Identify which cell holds the provided text, then report its [x, y] central coordinate. 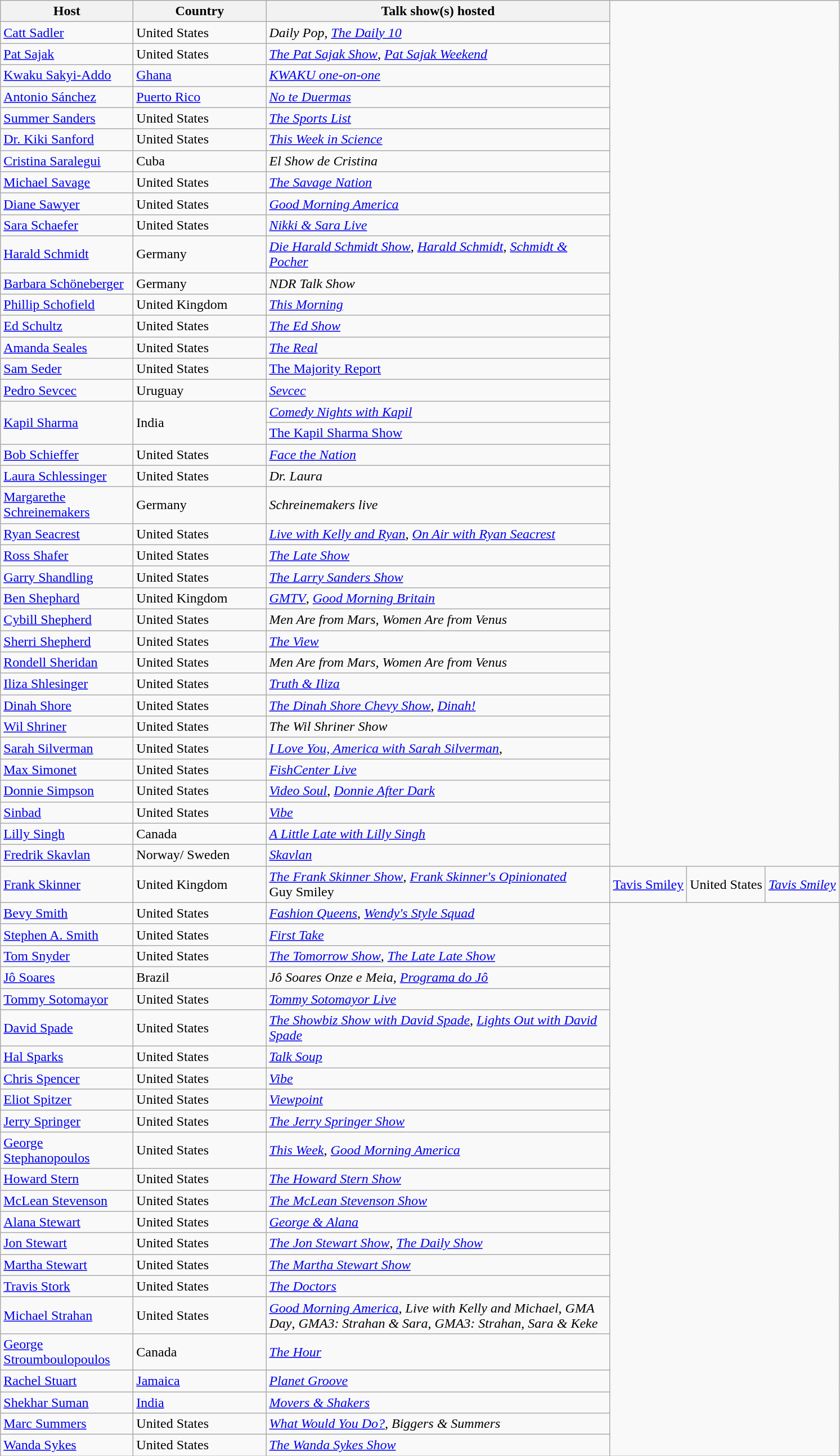
Pat Sajak [67, 54]
Planet Groove [438, 1381]
GMTV, Good Morning Britain [438, 598]
Jerry Springer [67, 1121]
The Howard Stern Show [438, 1179]
Martha Stewart [67, 1265]
Sinbad [67, 812]
Michael Savage [67, 182]
First Take [438, 934]
Donnie Simpson [67, 791]
KWAKU one-on-one [438, 75]
Talk show(s) hosted [438, 11]
Ryan Seacrest [67, 534]
Kwaku Sakyi-Addo [67, 75]
The McLean Stevenson Show [438, 1201]
Schreinemakers live [438, 505]
Garry Shandling [67, 577]
Jô Soares Onze e Meia, Programa do Jô [438, 977]
The Wil Shriner Show [438, 727]
Wil Shriner [67, 727]
Ben Shephard [67, 598]
The Hour [438, 1351]
Wanda Sykes [67, 1445]
Video Soul, Donnie After Dark [438, 791]
Margarethe Schreinemakers [67, 505]
This Morning [438, 305]
The Ed Show [438, 326]
Dinah Shore [67, 705]
Die Harald Schmidt Show, Harald Schmidt, Schmidt & Pocher [438, 254]
No te Duermas [438, 97]
Max Simonet [67, 770]
Cuba [200, 161]
Puerto Rico [200, 97]
Harald Schmidt [67, 254]
The Late Show [438, 555]
Ghana [200, 75]
Tommy Sotomayor Live [438, 999]
Talk Soup [438, 1057]
Bevy Smith [67, 913]
George & Alana [438, 1222]
This Week in Science [438, 140]
Antonio Sánchez [67, 97]
Rachel Stuart [67, 1381]
Sara Schaefer [67, 225]
FishCenter Live [438, 770]
Nikki & Sara Live [438, 225]
Kapil Sharma [67, 423]
McLean Stevenson [67, 1201]
Sevcec [438, 390]
Movers & Shakers [438, 1403]
Shekhar Suman [67, 1403]
The Dinah Shore Chevy Show, Dinah! [438, 705]
Frank Skinner [67, 884]
The Frank Skinner Show, Frank Skinner's OpinionatedGuy Smiley [438, 884]
Dr. Laura [438, 476]
Rondell Sheridan [67, 663]
Phillip Schofield [67, 305]
Jon Stewart [67, 1243]
George Stephanopoulos [67, 1150]
The View [438, 641]
The Martha Stewart Show [438, 1265]
The Doctors [438, 1286]
NDR Talk Show [438, 283]
I Love You, America with Sarah Silverman, [438, 748]
The Savage Nation [438, 182]
Pedro Sevcec [67, 390]
Sherri Shepherd [67, 641]
The Jon Stewart Show, The Daily Show [438, 1243]
Michael Strahan [67, 1315]
Uruguay [200, 390]
Stephen A. Smith [67, 934]
Chris Spencer [67, 1078]
The Showbiz Show with David Spade, Lights Out with David Spade [438, 1028]
Cybill Shepherd [67, 619]
Fredrik Skavlan [67, 855]
Howard Stern [67, 1179]
Tommy Sotomayor [67, 999]
The Pat Sajak Show, Pat Sajak Weekend [438, 54]
Tom Snyder [67, 956]
Live with Kelly and Ryan, On Air with Ryan Seacrest [438, 534]
Fashion Queens, Wendy's Style Squad [438, 913]
Amanda Seales [67, 348]
Diane Sawyer [67, 204]
Norway/ Sweden [200, 855]
A Little Late with Lilly Singh [438, 834]
Marc Summers [67, 1424]
Travis Stork [67, 1286]
Skavlan [438, 855]
The Majority Report [438, 369]
Eliot Spitzer [67, 1100]
Sarah Silverman [67, 748]
El Show de Cristina [438, 161]
Jamaica [200, 1381]
Daily Pop, The Daily 10 [438, 33]
Truth & Iliza [438, 684]
Viewpoint [438, 1100]
Ed Schultz [67, 326]
Comedy Nights with Kapil [438, 412]
Bob Schieffer [67, 455]
Hal Sparks [67, 1057]
Summer Sanders [67, 118]
Ross Shafer [67, 555]
The Sports List [438, 118]
Country [200, 11]
The Jerry Springer Show [438, 1121]
Good Morning America [438, 204]
Brazil [200, 977]
Dr. Kiki Sanford [67, 140]
Sam Seder [67, 369]
Catt Sadler [67, 33]
Barbara Schöneberger [67, 283]
Cristina Saralegui [67, 161]
Iliza Shlesinger [67, 684]
The Real [438, 348]
George Stroumboulopoulos [67, 1351]
Jô Soares [67, 977]
What Would You Do?, Biggers & Summers [438, 1424]
Lilly Singh [67, 834]
Host [67, 11]
Alana Stewart [67, 1222]
The Larry Sanders Show [438, 577]
The Tomorrow Show, The Late Late Show [438, 956]
Good Morning America, Live with Kelly and Michael, GMA Day, GMA3: Strahan & Sara, GMA3: Strahan, Sara & Keke [438, 1315]
David Spade [67, 1028]
This Week, Good Morning America [438, 1150]
The Kapil Sharma Show [438, 433]
The Wanda Sykes Show [438, 1445]
Laura Schlessinger [67, 476]
Face the Nation [438, 455]
